Scan for the cell matching the given text and deliver its [X, Y] coordinate at center. 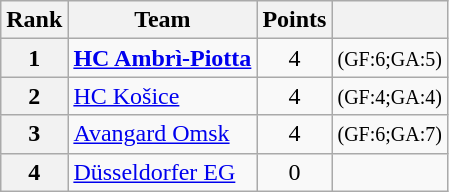
(GF:6;GA:7) [390, 134]
1 [34, 58]
Düsseldorfer EG [162, 172]
HC Ambrì-Piotta [162, 58]
Team [162, 20]
Rank [34, 20]
2 [34, 96]
Avangard Omsk [162, 134]
(GF:4;GA:4) [390, 96]
HC Košice [162, 96]
(GF:6;GA:5) [390, 58]
0 [294, 172]
3 [34, 134]
Points [294, 20]
